Capture the cell that displays the provided text and extract its [X, Y] central coordinate. 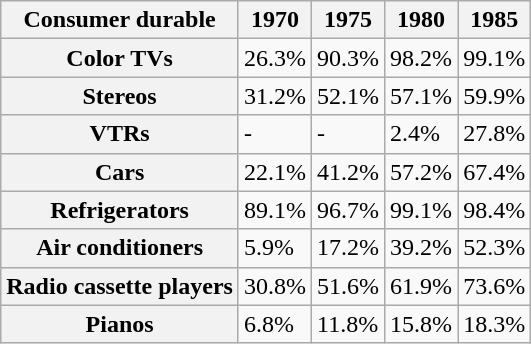
1970 [274, 20]
1980 [422, 20]
61.9% [422, 286]
57.2% [422, 172]
98.4% [494, 210]
41.2% [348, 172]
30.8% [274, 286]
5.9% [274, 248]
Refrigerators [120, 210]
Consumer durable [120, 20]
52.1% [348, 96]
67.4% [494, 172]
15.8% [422, 324]
VTRs [120, 134]
27.8% [494, 134]
17.2% [348, 248]
Cars [120, 172]
26.3% [274, 58]
59.9% [494, 96]
52.3% [494, 248]
39.2% [422, 248]
Stereos [120, 96]
Color TVs [120, 58]
31.2% [274, 96]
96.7% [348, 210]
1985 [494, 20]
90.3% [348, 58]
1975 [348, 20]
Air conditioners [120, 248]
73.6% [494, 286]
89.1% [274, 210]
18.3% [494, 324]
2.4% [422, 134]
22.1% [274, 172]
Pianos [120, 324]
51.6% [348, 286]
57.1% [422, 96]
98.2% [422, 58]
6.8% [274, 324]
Radio cassette players [120, 286]
11.8% [348, 324]
